Extract the (x, y) coordinate from the center of the cell holding the provided text.  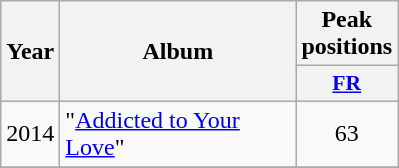
Peak positions (347, 34)
"Addicted to Your Love" (178, 134)
63 (347, 134)
2014 (30, 134)
FR (347, 84)
Album (178, 52)
Year (30, 52)
